Search for the cell housing the specified text and yield its (x, y) center coordinate. 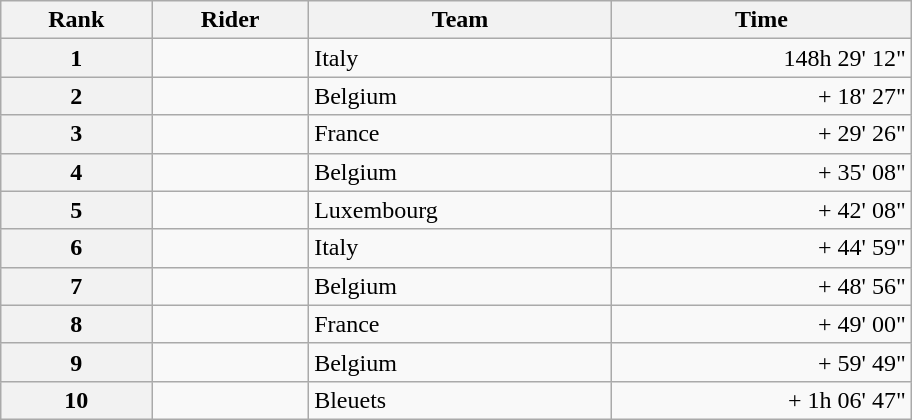
+ 1h 06' 47" (762, 400)
8 (76, 324)
+ 48' 56" (762, 286)
6 (76, 248)
10 (76, 400)
2 (76, 96)
+ 18' 27" (762, 96)
1 (76, 58)
3 (76, 134)
7 (76, 286)
148h 29' 12" (762, 58)
9 (76, 362)
Luxembourg (460, 210)
Time (762, 20)
Team (460, 20)
Rank (76, 20)
Rider (230, 20)
+ 35' 08" (762, 172)
+ 42' 08" (762, 210)
+ 29' 26" (762, 134)
5 (76, 210)
+ 44' 59" (762, 248)
+ 49' 00" (762, 324)
Bleuets (460, 400)
4 (76, 172)
+ 59' 49" (762, 362)
